Determine the [x, y] coordinate at the center of the cell enclosing the given text.  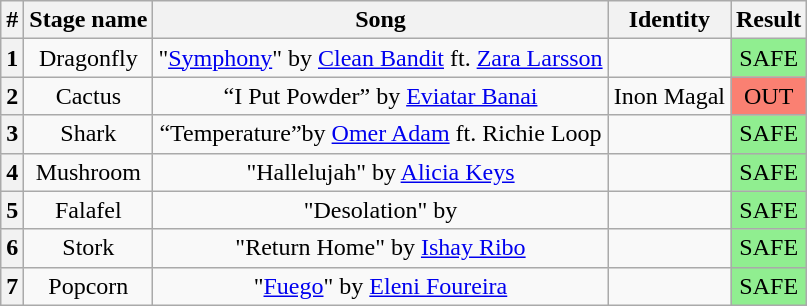
4 [12, 172]
2 [12, 96]
“Temperature”by Omer Adam ft. Richie Loop [380, 134]
"Desolation" by [380, 210]
Identity [669, 20]
1 [12, 58]
Stage name [88, 20]
3 [12, 134]
"Fuego" by Eleni Foureira [380, 286]
7 [12, 286]
Popcorn [88, 286]
OUT [768, 96]
5 [12, 210]
“I Put Powder” by Eviatar Banai [380, 96]
Shark [88, 134]
"Symphony" by Clean Bandit ft. Zara Larsson [380, 58]
Mushroom [88, 172]
# [12, 20]
Song [380, 20]
Stork [88, 248]
Result [768, 20]
Inon Magal [669, 96]
"Hallelujah" by Alicia Keys [380, 172]
"Return Home" by Ishay Ribo [380, 248]
Falafel [88, 210]
Cactus [88, 96]
6 [12, 248]
Dragonfly [88, 58]
